Provide the [X, Y] coordinate of the cell's center where the given text is located.  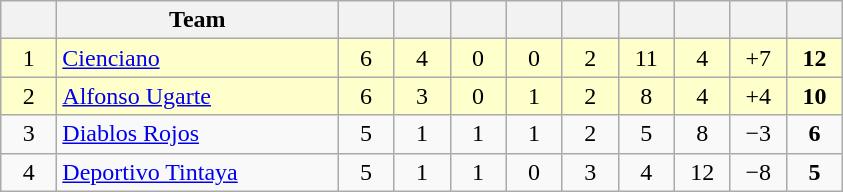
+7 [758, 58]
Team [198, 20]
+4 [758, 96]
Cienciano [198, 58]
11 [646, 58]
Diablos Rojos [198, 134]
Deportivo Tintaya [198, 172]
10 [814, 96]
−8 [758, 172]
−3 [758, 134]
Alfonso Ugarte [198, 96]
